From the cell containing the given text, extract its center point as [X, Y] coordinate. 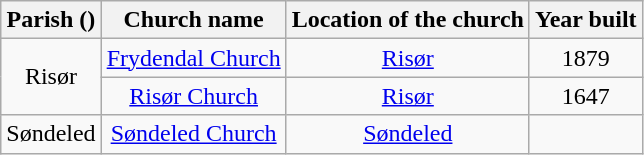
Parish () [51, 20]
Year built [586, 20]
Søndeled Church [194, 134]
Frydendal Church [194, 58]
1879 [586, 58]
Location of the church [408, 20]
Risør Church [194, 96]
1647 [586, 96]
Church name [194, 20]
